Provide the [X, Y] coordinate of the cell's center where the given text is located.  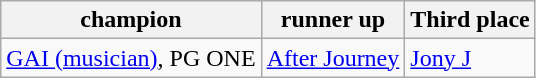
Third place [470, 20]
GAI (musician), PG ONE [131, 58]
Jony J [470, 58]
After Journey [333, 58]
champion [131, 20]
runner up [333, 20]
